Locate the cell with the specified text and output its (x, y) center coordinate. 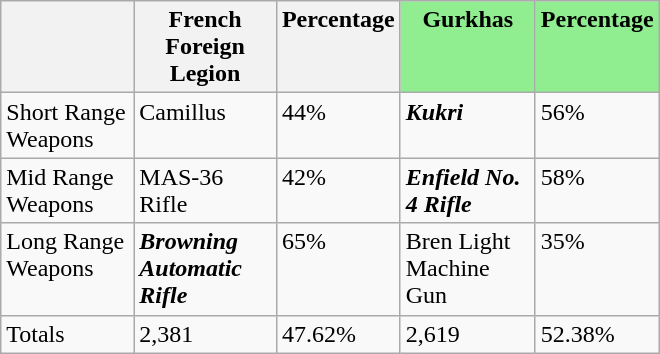
35% (597, 269)
Gurkhas (468, 47)
Long Range Weapons (68, 269)
Browning Automatic Rifle (206, 269)
Short Range Weapons (68, 126)
52.38% (597, 334)
65% (338, 269)
Enfield No. 4 Rifle (468, 190)
French Foreign Legion (206, 47)
42% (338, 190)
44% (338, 126)
Kukri (468, 126)
56% (597, 126)
2,381 (206, 334)
Totals (68, 334)
Camillus (206, 126)
58% (597, 190)
Bren Light Machine Gun (468, 269)
2,619 (468, 334)
47.62% (338, 334)
Mid Range Weapons (68, 190)
MAS-36 Rifle (206, 190)
